Determine the (x, y) coordinate at the center of the cell enclosing the given text.  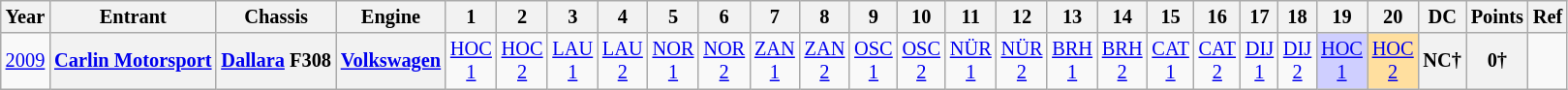
17 (1259, 16)
Carlin Motorsport (133, 61)
5 (674, 16)
CAT2 (1217, 61)
CAT1 (1170, 61)
Dallara F308 (275, 61)
OSC1 (874, 61)
1 (471, 16)
DIJ2 (1298, 61)
16 (1217, 16)
LAU1 (572, 61)
LAU2 (623, 61)
14 (1122, 16)
10 (922, 16)
OSC2 (922, 61)
4 (623, 16)
13 (1072, 16)
DC (1443, 16)
9 (874, 16)
NOR2 (724, 61)
BRH1 (1072, 61)
11 (970, 16)
15 (1170, 16)
0† (1497, 61)
Year (25, 16)
20 (1393, 16)
Points (1497, 16)
Entrant (133, 16)
3 (572, 16)
ZAN2 (825, 61)
6 (724, 16)
12 (1023, 16)
NC† (1443, 61)
2 (523, 16)
2009 (25, 61)
DIJ1 (1259, 61)
ZAN1 (775, 61)
Chassis (275, 16)
Ref (1548, 16)
Volkswagen (391, 61)
18 (1298, 16)
8 (825, 16)
NOR1 (674, 61)
Engine (391, 16)
NÜR1 (970, 61)
NÜR2 (1023, 61)
19 (1342, 16)
7 (775, 16)
BRH2 (1122, 61)
